For the text-containing cell, return its midpoint in (X, Y) coordinate format. 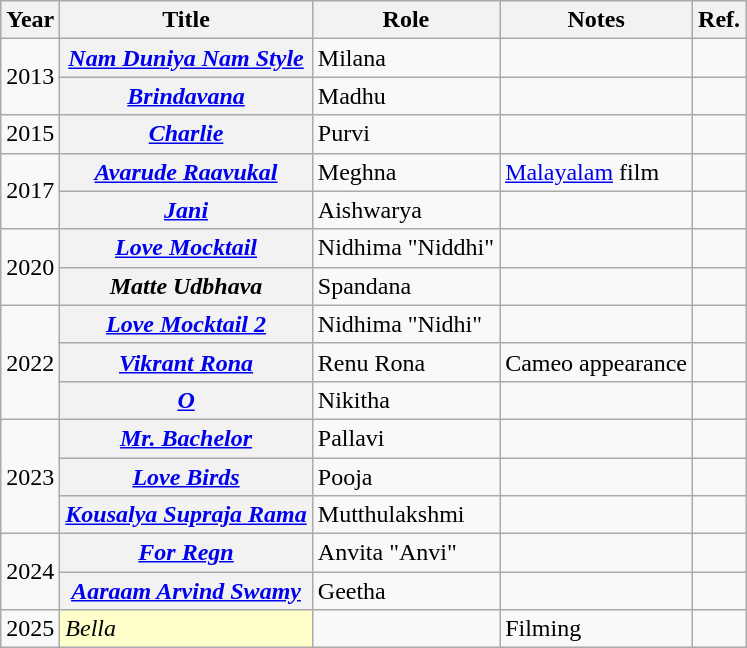
Spandana (406, 286)
Renu Rona (406, 362)
2017 (30, 191)
Milana (406, 58)
2025 (30, 629)
Kousalya Supraja Rama (186, 515)
O (186, 400)
2020 (30, 267)
Title (186, 20)
Geetha (406, 591)
Cameo appearance (596, 362)
Matte Udbhava (186, 286)
Avarude Raavukal (186, 172)
Year (30, 20)
Love Mocktail 2 (186, 324)
2022 (30, 362)
Mutthulakshmi (406, 515)
2013 (30, 77)
Pooja (406, 477)
2015 (30, 134)
Madhu (406, 96)
Mr. Bachelor (186, 438)
2023 (30, 476)
Nikitha (406, 400)
For Regn (186, 553)
Charlie (186, 134)
Anvita "Anvi" (406, 553)
Purvi (406, 134)
Nidhima "Nidhi" (406, 324)
Ref. (720, 20)
Meghna (406, 172)
Aishwarya (406, 210)
Jani (186, 210)
Love Mocktail (186, 248)
Filming (596, 629)
Nam Duniya Nam Style (186, 58)
2024 (30, 572)
Malayalam film (596, 172)
Notes (596, 20)
Nidhima "Niddhi" (406, 248)
Vikrant Rona (186, 362)
Role (406, 20)
Pallavi (406, 438)
Aaraam Arvind Swamy (186, 591)
Brindavana (186, 96)
Bella (186, 629)
Love Birds (186, 477)
